Find where the given text appears and provide that cell's center as [x, y] coordinate. 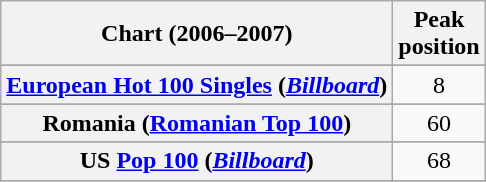
8 [439, 85]
Romania (Romanian Top 100) [197, 123]
European Hot 100 Singles (Billboard) [197, 85]
60 [439, 123]
US Pop 100 (Billboard) [197, 161]
68 [439, 161]
Peakposition [439, 34]
Chart (2006–2007) [197, 34]
